Provide the (x, y) coordinate of the cell's center where the given text is located.  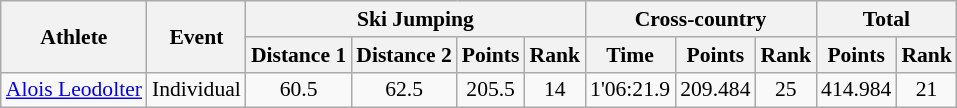
62.5 (404, 90)
Distance 2 (404, 55)
205.5 (491, 90)
Time (630, 55)
414.984 (856, 90)
Distance 1 (298, 55)
Total (886, 19)
Individual (196, 90)
1'06:21.9 (630, 90)
Alois Leodolter (74, 90)
14 (554, 90)
Athlete (74, 36)
25 (786, 90)
Cross-country (700, 19)
Event (196, 36)
60.5 (298, 90)
209.484 (715, 90)
21 (926, 90)
Ski Jumping (416, 19)
